Provide the [X, Y] coordinate of the cell's center where the given text is located.  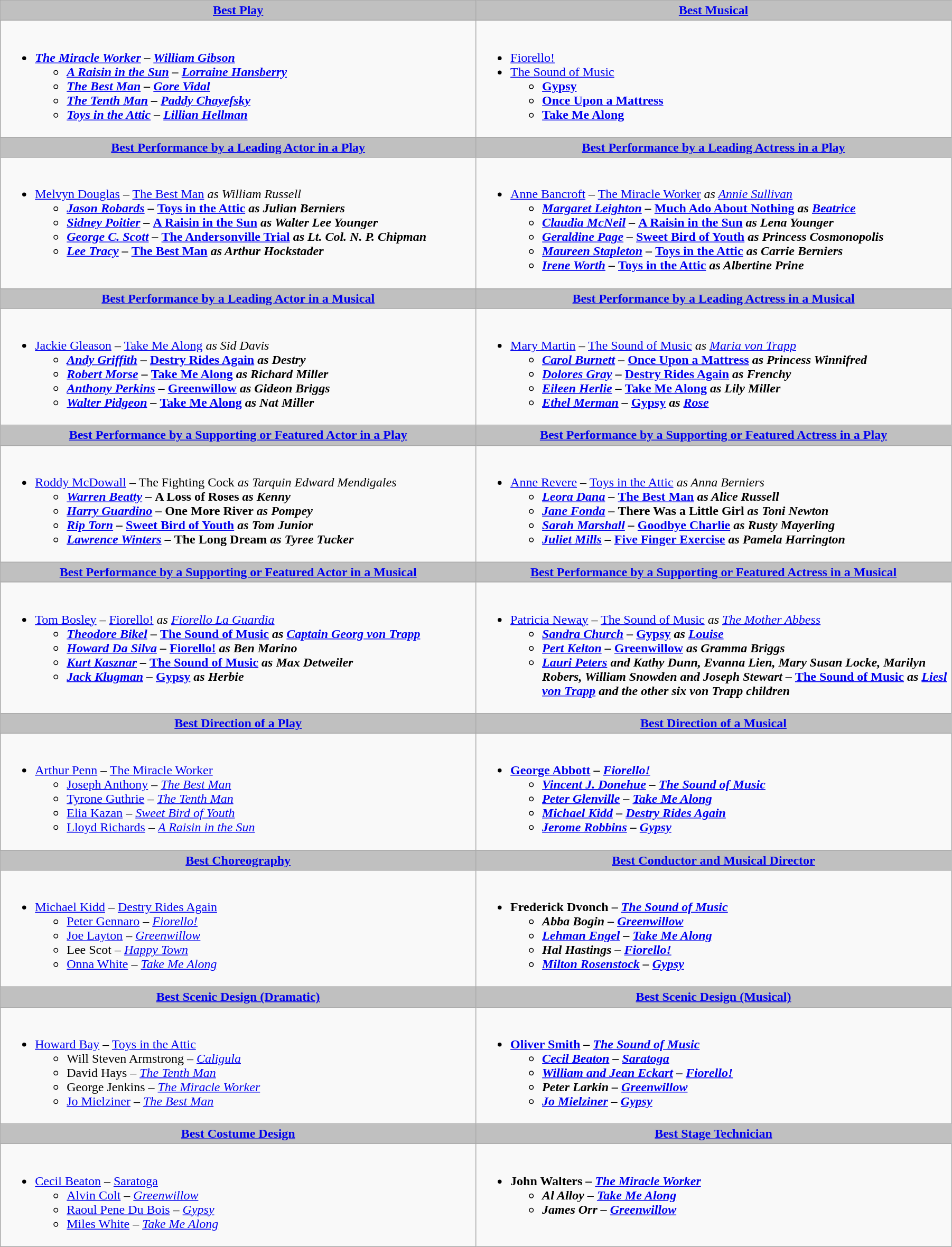
Fiorello!The Sound of MusicGypsyOnce Upon a MattressTake Me Along [714, 79]
Best Performance by a Leading Actress in a Play [714, 147]
Best Musical [714, 11]
Michael Kidd – Destry Rides AgainPeter Gennaro – Fiorello!Joe Layton – GreenwillowLee Scot – Happy TownOnna White – Take Me Along [238, 929]
Best Direction of a Musical [714, 723]
Best Conductor and Musical Director [714, 860]
Best Costume Design [238, 1134]
John Walters – The Miracle WorkerAl Alloy – Take Me AlongJames Orr – Greenwillow [714, 1195]
Best Scenic Design (Dramatic) [238, 997]
Frederick Dvonch – The Sound of MusicAbba Bogin – GreenwillowLehman Engel – Take Me AlongHal Hastings – Fiorello!Milton Rosenstock – Gypsy [714, 929]
Best Choreography [238, 860]
Best Play [238, 11]
Best Performance by a Leading Actor in a Play [238, 147]
Best Scenic Design (Musical) [714, 997]
Best Performance by a Leading Actress in a Musical [714, 298]
Oliver Smith – The Sound of MusicCecil Beaton – SaratogaWilliam and Jean Eckart – Fiorello!Peter Larkin – GreenwillowJo Mielziner – Gypsy [714, 1066]
Best Performance by a Supporting or Featured Actress in a Musical [714, 572]
Best Performance by a Supporting or Featured Actor in a Play [238, 435]
Best Performance by a Supporting or Featured Actor in a Musical [238, 572]
Best Performance by a Leading Actor in a Musical [238, 298]
Best Performance by a Supporting or Featured Actress in a Play [714, 435]
Best Stage Technician [714, 1134]
Best Direction of a Play [238, 723]
Cecil Beaton – SaratogaAlvin Colt – GreenwillowRaoul Pene Du Bois – GypsyMiles White – Take Me Along [238, 1195]
